Extract the (x, y) coordinate from the center of the cell holding the provided text.  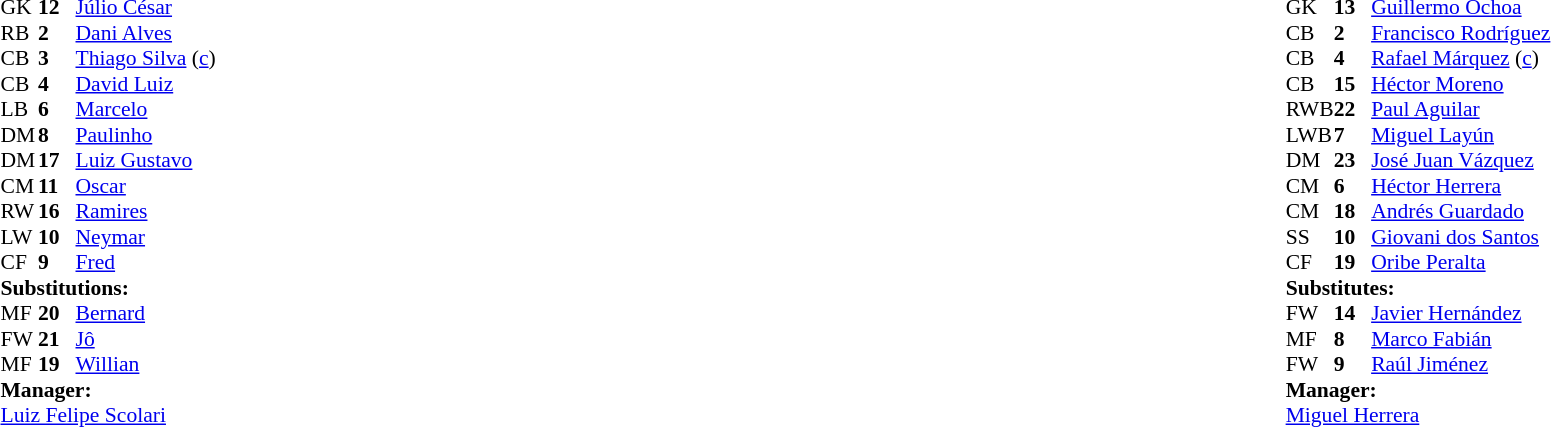
22 (1353, 109)
Giovani dos Santos (1460, 237)
LB (19, 109)
23 (1353, 161)
17 (57, 161)
Dani Alves (146, 33)
Paulinho (146, 135)
Thiago Silva (c) (146, 59)
Francisco Rodríguez (1460, 33)
Substitutes: (1418, 288)
SS (1310, 237)
16 (57, 211)
Marcelo (146, 109)
Rafael Márquez (c) (1460, 59)
Andrés Guardado (1460, 211)
Willian (146, 365)
Héctor Moreno (1460, 84)
Oribe Peralta (1460, 263)
7 (1353, 135)
18 (1353, 211)
RB (19, 33)
Javier Hernández (1460, 313)
RWB (1310, 109)
11 (57, 186)
Ramires (146, 211)
Raúl Jiménez (1460, 365)
Héctor Herrera (1460, 186)
Fred (146, 263)
15 (1353, 84)
Neymar (146, 237)
21 (57, 339)
LW (19, 237)
Bernard (146, 313)
LWB (1310, 135)
Substitutions: (108, 288)
Miguel Layún (1460, 135)
José Juan Vázquez (1460, 161)
RW (19, 211)
Luiz Gustavo (146, 161)
14 (1353, 313)
David Luiz (146, 84)
20 (57, 313)
Paul Aguilar (1460, 109)
Marco Fabián (1460, 339)
3 (57, 59)
Oscar (146, 186)
Jô (146, 339)
